Extract the (X, Y) coordinate from the center of the cell holding the provided text.  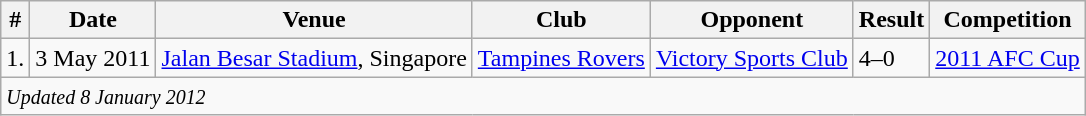
Updated 8 January 2012 (544, 96)
3 May 2011 (93, 58)
Competition (1008, 20)
Venue (314, 20)
4–0 (891, 58)
Date (93, 20)
# (16, 20)
Jalan Besar Stadium, Singapore (314, 58)
1. (16, 58)
Victory Sports Club (752, 58)
2011 AFC Cup (1008, 58)
Tampines Rovers (561, 58)
Club (561, 20)
Opponent (752, 20)
Result (891, 20)
